Return the (X, Y) coordinate for the center point of the cell that contains the specified text.  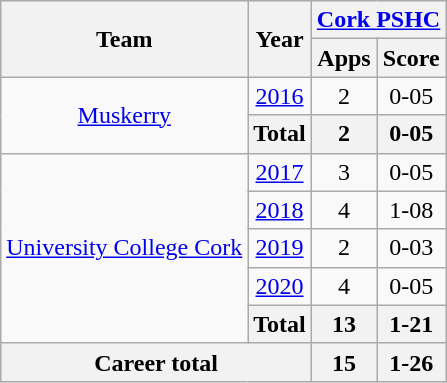
1-08 (412, 210)
Cork PSHC (378, 20)
Score (412, 58)
Year (280, 39)
0-03 (412, 248)
2017 (280, 172)
3 (344, 172)
University College Cork (124, 248)
2016 (280, 96)
2020 (280, 286)
Muskerry (124, 115)
1-26 (412, 362)
2018 (280, 210)
13 (344, 324)
Career total (156, 362)
15 (344, 362)
1-21 (412, 324)
Team (124, 39)
Apps (344, 58)
2019 (280, 248)
